Capture the cell that displays the provided text and extract its [x, y] central coordinate. 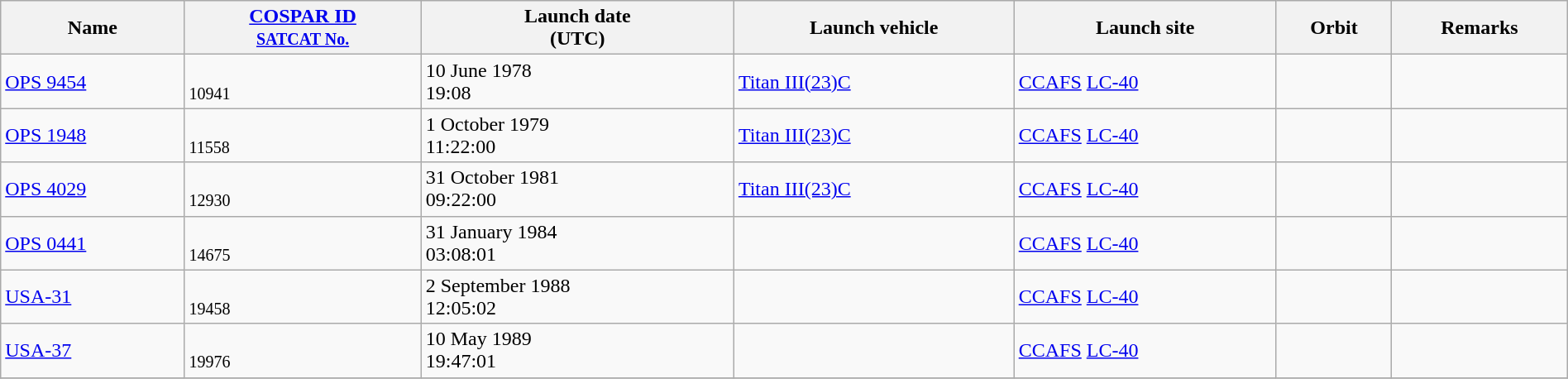
31 January 198403:08:01 [577, 243]
USA-37 [93, 351]
OPS 0441 [93, 243]
Remarks [1480, 28]
12930 [303, 189]
Launch site [1145, 28]
14675 [303, 243]
OPS 1948 [93, 136]
OPS 9454 [93, 81]
Orbit [1333, 28]
COSPAR IDSATCAT No. [303, 28]
19458 [303, 296]
Launch date(UTC) [577, 28]
10 June 197819:08 [577, 81]
1 October 197911:22:00 [577, 136]
Name [93, 28]
10 May 198919:47:01 [577, 351]
10941 [303, 81]
Launch vehicle [873, 28]
2 September 198812:05:02 [577, 296]
USA-31 [93, 296]
11558 [303, 136]
31 October 198109:22:00 [577, 189]
OPS 4029 [93, 189]
19976 [303, 351]
